Identify which cell holds the provided text, then report its (x, y) central coordinate. 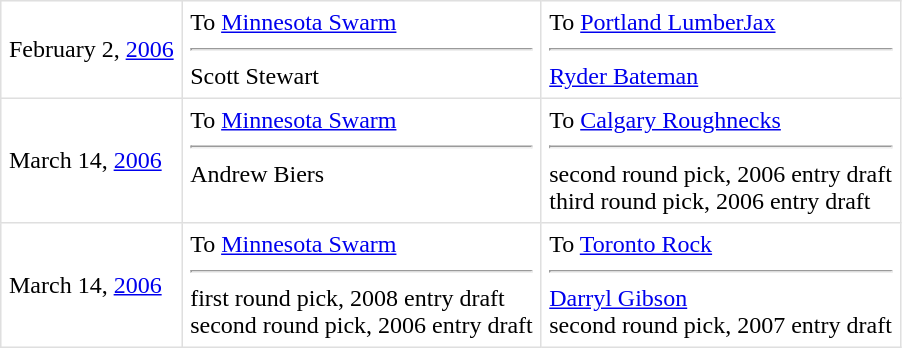
To Toronto Rock Darryl Gibsonsecond round pick, 2007 entry draft (720, 285)
To Minnesota Swarm Scott Stewart (362, 50)
To Calgary Roughnecks second round pick, 2006 entry draftthird round pick, 2006 entry draft (720, 160)
To Minnesota Swarm first round pick, 2008 entry draftsecond round pick, 2006 entry draft (362, 285)
To Portland LumberJax Ryder Bateman (720, 50)
To Minnesota Swarm Andrew Biers (362, 160)
February 2, 2006 (92, 50)
